Scan for the cell matching the given text and deliver its (X, Y) coordinate at center. 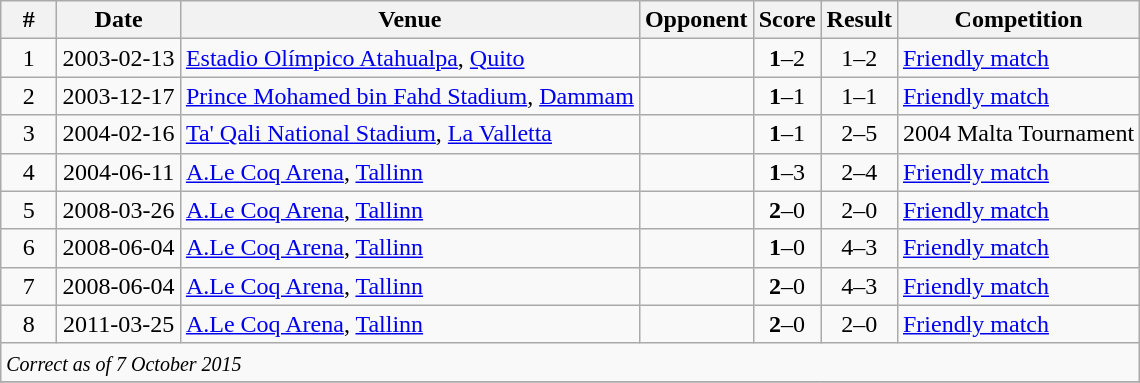
2–4 (859, 172)
Prince Mohamed bin Fahd Stadium, Dammam (410, 96)
Correct as of 7 October 2015 (570, 362)
2004 Malta Tournament (1018, 134)
6 (29, 248)
# (29, 20)
2011-03-25 (119, 324)
Score (787, 20)
Result (859, 20)
2004-06-11 (119, 172)
Ta' Qali National Stadium, La Valletta (410, 134)
2003-02-13 (119, 58)
5 (29, 210)
1–3 (787, 172)
4 (29, 172)
2003-12-17 (119, 96)
2 (29, 96)
Opponent (696, 20)
7 (29, 286)
8 (29, 324)
2008-03-26 (119, 210)
Date (119, 20)
Estadio Olímpico Atahualpa, Quito (410, 58)
Venue (410, 20)
2–5 (859, 134)
1 (29, 58)
2004-02-16 (119, 134)
3 (29, 134)
Competition (1018, 20)
1–0 (787, 248)
